Provide the [x, y] coordinate of the cell's center where the given text is located.  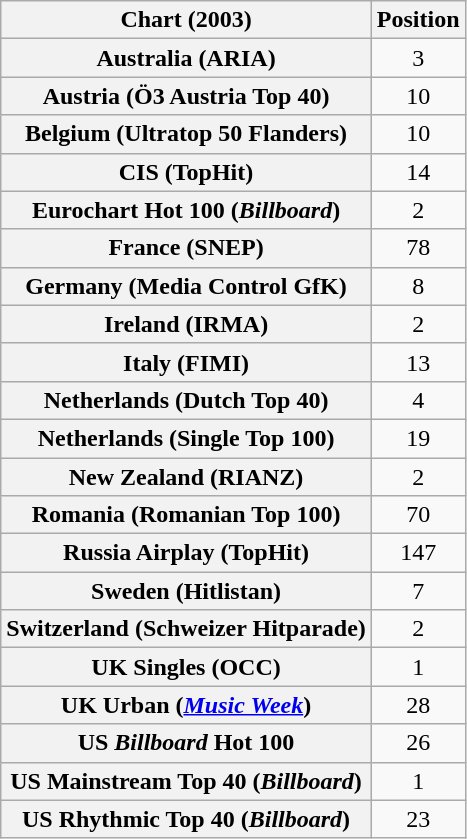
4 [418, 400]
Ireland (IRMA) [186, 324]
Switzerland (Schweizer Hitparade) [186, 629]
Position [418, 20]
19 [418, 438]
26 [418, 743]
US Rhythmic Top 40 (Billboard) [186, 819]
Sweden (Hitlistan) [186, 591]
23 [418, 819]
CIS (TopHit) [186, 172]
Netherlands (Dutch Top 40) [186, 400]
28 [418, 705]
70 [418, 515]
Australia (ARIA) [186, 58]
7 [418, 591]
US Billboard Hot 100 [186, 743]
Russia Airplay (TopHit) [186, 553]
3 [418, 58]
147 [418, 553]
Eurochart Hot 100 (Billboard) [186, 210]
78 [418, 248]
Italy (FIMI) [186, 362]
Chart (2003) [186, 20]
Germany (Media Control GfK) [186, 286]
14 [418, 172]
UK Singles (OCC) [186, 667]
13 [418, 362]
France (SNEP) [186, 248]
Belgium (Ultratop 50 Flanders) [186, 134]
Austria (Ö3 Austria Top 40) [186, 96]
New Zealand (RIANZ) [186, 477]
Romania (Romanian Top 100) [186, 515]
US Mainstream Top 40 (Billboard) [186, 781]
Netherlands (Single Top 100) [186, 438]
8 [418, 286]
UK Urban (Music Week) [186, 705]
